Provide the (x, y) coordinate of the cell's center where the given text is located.  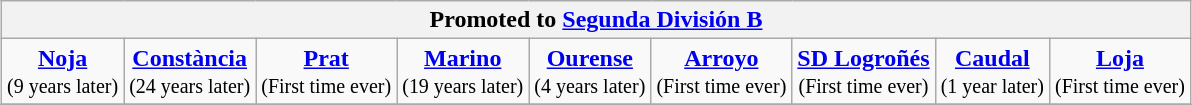
Constància(24 years later) (190, 72)
SD Logroñés(First time ever) (864, 72)
Loja(First time ever) (1120, 72)
Noja(9 years later) (63, 72)
Ourense(4 years later) (590, 72)
Promoted to Segunda División B (596, 20)
Arroyo(First time ever) (722, 72)
Caudal(1 year later) (992, 72)
Prat(First time ever) (326, 72)
Marino(19 years later) (463, 72)
